Search for the cell housing the specified text and yield its [x, y] center coordinate. 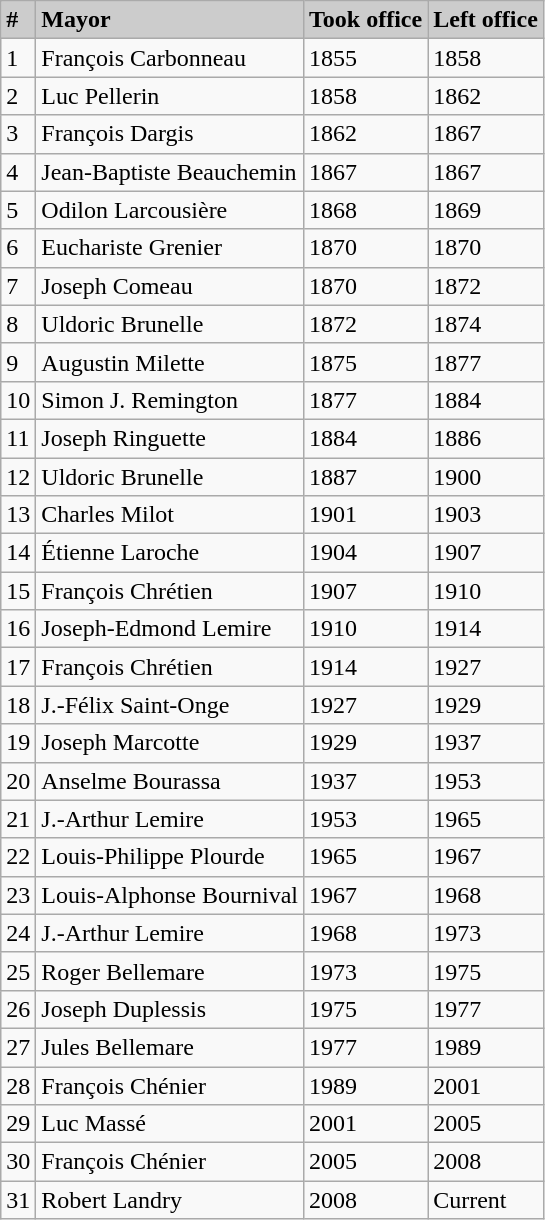
1901 [366, 515]
Joseph Marcotte [170, 743]
12 [18, 477]
1875 [366, 362]
21 [18, 819]
23 [18, 895]
22 [18, 857]
Luc Massé [170, 1124]
17 [18, 667]
Luc Pellerin [170, 96]
1887 [366, 477]
16 [18, 629]
27 [18, 1047]
Augustin Milette [170, 362]
4 [18, 172]
Jean-Baptiste Beauchemin [170, 172]
24 [18, 933]
Anselme Bourassa [170, 781]
1903 [486, 515]
13 [18, 515]
Joseph Duplessis [170, 1009]
Euchariste Grenier [170, 248]
9 [18, 362]
Louis-Philippe Plourde [170, 857]
François Dargis [170, 134]
1868 [366, 210]
18 [18, 705]
5 [18, 210]
15 [18, 591]
J.-Félix Saint-Onge [170, 705]
2 [18, 96]
29 [18, 1124]
Odilon Larcousière [170, 210]
14 [18, 553]
Left office [486, 20]
1874 [486, 324]
Étienne Laroche [170, 553]
Simon J. Remington [170, 400]
1855 [366, 58]
# [18, 20]
10 [18, 400]
Joseph Comeau [170, 286]
Joseph-Edmond Lemire [170, 629]
Robert Landry [170, 1200]
19 [18, 743]
8 [18, 324]
30 [18, 1162]
6 [18, 248]
François Carbonneau [170, 58]
11 [18, 438]
1900 [486, 477]
1904 [366, 553]
Mayor [170, 20]
Jules Bellemare [170, 1047]
28 [18, 1085]
3 [18, 134]
Louis-Alphonse Bournival [170, 895]
Joseph Ringuette [170, 438]
20 [18, 781]
Charles Milot [170, 515]
7 [18, 286]
1886 [486, 438]
Current [486, 1200]
Took office [366, 20]
1 [18, 58]
Roger Bellemare [170, 971]
1869 [486, 210]
25 [18, 971]
26 [18, 1009]
31 [18, 1200]
